Pinpoint the cell where the given text exists, returning its (X, Y) midpoint coordinate. 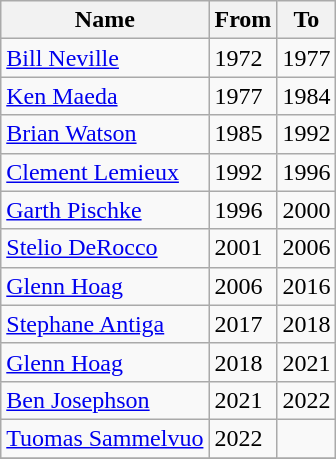
1972 (243, 58)
2017 (243, 324)
1985 (243, 134)
2000 (306, 210)
Stelio DeRocco (105, 248)
2001 (243, 248)
Ben Josephson (105, 400)
Name (105, 20)
2016 (306, 286)
From (243, 20)
1984 (306, 96)
Tuomas Sammelvuo (105, 438)
Garth Pischke (105, 210)
Stephane Antiga (105, 324)
Ken Maeda (105, 96)
To (306, 20)
Brian Watson (105, 134)
Bill Neville (105, 58)
Clement Lemieux (105, 172)
